Pinpoint the cell where the given text exists, returning its (X, Y) midpoint coordinate. 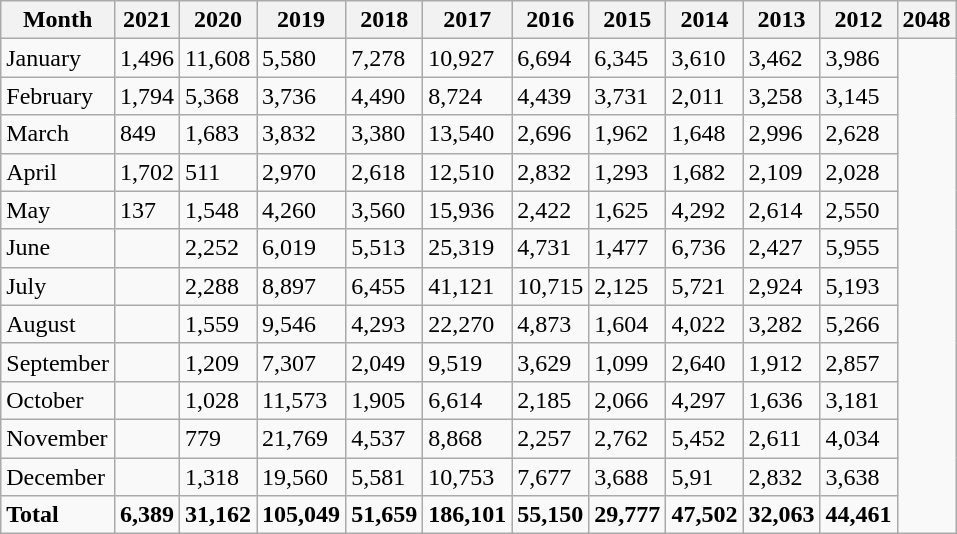
1,683 (218, 134)
5,91 (704, 477)
1,912 (782, 362)
3,181 (858, 400)
Total (58, 515)
June (58, 248)
3,638 (858, 477)
5,580 (302, 58)
31,162 (218, 515)
December (58, 477)
2,970 (302, 172)
2,611 (782, 438)
2,996 (782, 134)
3,832 (302, 134)
2,696 (550, 134)
51,659 (384, 515)
2,028 (858, 172)
5,955 (858, 248)
6,736 (704, 248)
4,034 (858, 438)
44,461 (858, 515)
2,762 (628, 438)
1,648 (704, 134)
July (58, 286)
7,307 (302, 362)
1,682 (704, 172)
2048 (926, 20)
1,496 (146, 58)
10,715 (550, 286)
May (58, 210)
1,962 (628, 134)
8,897 (302, 286)
2,257 (550, 438)
2021 (146, 20)
2013 (782, 20)
29,777 (628, 515)
7,278 (384, 58)
4,731 (550, 248)
3,610 (704, 58)
1,625 (628, 210)
2,427 (782, 248)
22,270 (468, 324)
1,318 (218, 477)
2017 (468, 20)
186,101 (468, 515)
Month (58, 20)
2015 (628, 20)
1,905 (384, 400)
August (58, 324)
2020 (218, 20)
19,560 (302, 477)
4,293 (384, 324)
2,125 (628, 286)
2,628 (858, 134)
2,288 (218, 286)
779 (218, 438)
September (58, 362)
15,936 (468, 210)
3,736 (302, 96)
4,439 (550, 96)
11,573 (302, 400)
9,519 (468, 362)
21,769 (302, 438)
849 (146, 134)
5,721 (704, 286)
2016 (550, 20)
1,604 (628, 324)
3,560 (384, 210)
8,724 (468, 96)
1,099 (628, 362)
10,753 (468, 477)
3,629 (550, 362)
1,548 (218, 210)
4,260 (302, 210)
3,282 (782, 324)
4,292 (704, 210)
6,389 (146, 515)
11,608 (218, 58)
3,986 (858, 58)
3,380 (384, 134)
5,513 (384, 248)
2,252 (218, 248)
1,293 (628, 172)
2,109 (782, 172)
25,319 (468, 248)
55,150 (550, 515)
2018 (384, 20)
2019 (302, 20)
32,063 (782, 515)
2,422 (550, 210)
April (58, 172)
5,266 (858, 324)
1,209 (218, 362)
511 (218, 172)
3,462 (782, 58)
February (58, 96)
6,019 (302, 248)
2,049 (384, 362)
2,550 (858, 210)
2,185 (550, 400)
5,368 (218, 96)
6,694 (550, 58)
10,927 (468, 58)
12,510 (468, 172)
4,490 (384, 96)
2,066 (628, 400)
9,546 (302, 324)
6,614 (468, 400)
2012 (858, 20)
4,873 (550, 324)
2014 (704, 20)
1,477 (628, 248)
7,677 (550, 477)
8,868 (468, 438)
2,924 (782, 286)
105,049 (302, 515)
2,614 (782, 210)
6,345 (628, 58)
4,537 (384, 438)
November (58, 438)
47,502 (704, 515)
3,731 (628, 96)
41,121 (468, 286)
3,145 (858, 96)
5,452 (704, 438)
March (58, 134)
137 (146, 210)
1,794 (146, 96)
4,297 (704, 400)
2,640 (704, 362)
5,193 (858, 286)
6,455 (384, 286)
1,702 (146, 172)
13,540 (468, 134)
3,688 (628, 477)
1,636 (782, 400)
2,011 (704, 96)
3,258 (782, 96)
1,559 (218, 324)
2,618 (384, 172)
January (58, 58)
2,857 (858, 362)
1,028 (218, 400)
4,022 (704, 324)
5,581 (384, 477)
October (58, 400)
